Find where the given text appears and provide that cell's center as [X, Y] coordinate. 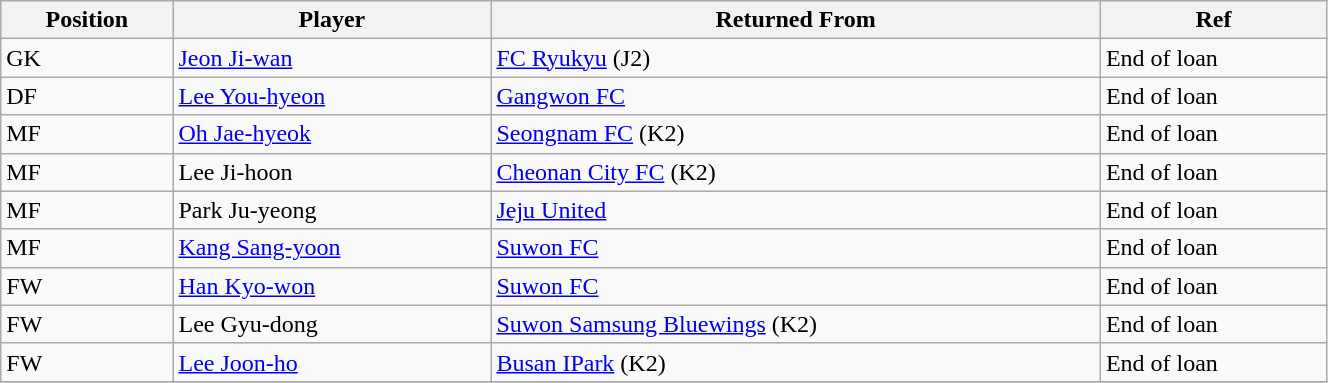
Seongnam FC (K2) [796, 134]
Cheonan City FC (K2) [796, 172]
Suwon Samsung Bluewings (K2) [796, 324]
Park Ju-yeong [332, 210]
Lee Joon-ho [332, 362]
Jeon Ji-wan [332, 58]
Position [87, 20]
Lee Gyu-dong [332, 324]
FC Ryukyu (J2) [796, 58]
Busan IPark (K2) [796, 362]
Lee Ji-hoon [332, 172]
GK [87, 58]
Ref [1213, 20]
Han Kyo-won [332, 286]
DF [87, 96]
Lee You-hyeon [332, 96]
Jeju United [796, 210]
Oh Jae-hyeok [332, 134]
Player [332, 20]
Gangwon FC [796, 96]
Returned From [796, 20]
Kang Sang-yoon [332, 248]
